Identify which cell holds the provided text, then report its [x, y] central coordinate. 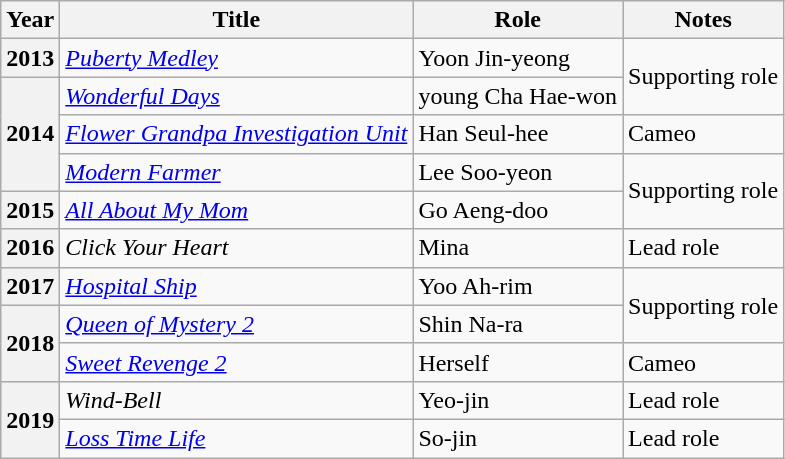
Yoo Ah-rim [518, 286]
Click Your Heart [236, 248]
Lee Soo-yeon [518, 172]
Wonderful Days [236, 96]
Queen of Mystery 2 [236, 324]
Year [30, 20]
2017 [30, 286]
Han Seul-hee [518, 134]
Go Aeng-doo [518, 210]
Wind-Bell [236, 400]
2016 [30, 248]
Yeo-jin [518, 400]
Role [518, 20]
2015 [30, 210]
Mina [518, 248]
All About My Mom [236, 210]
Yoon Jin-yeong [518, 58]
2014 [30, 134]
Title [236, 20]
Sweet Revenge 2 [236, 362]
Loss Time Life [236, 438]
2013 [30, 58]
young Cha Hae-won [518, 96]
Modern Farmer [236, 172]
So-jin [518, 438]
Shin Na-ra [518, 324]
2019 [30, 419]
Hospital Ship [236, 286]
Notes [704, 20]
Puberty Medley [236, 58]
Flower Grandpa Investigation Unit [236, 134]
2018 [30, 343]
Herself [518, 362]
